Pinpoint the cell where the given text exists, returning its [X, Y] midpoint coordinate. 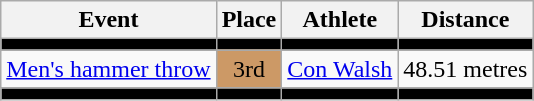
3rd [249, 69]
Event [108, 20]
Men's hammer throw [108, 69]
Athlete [340, 20]
Distance [466, 20]
48.51 metres [466, 69]
Place [249, 20]
Con Walsh [340, 69]
